Provide the [X, Y] coordinate of the cell's center where the given text is located.  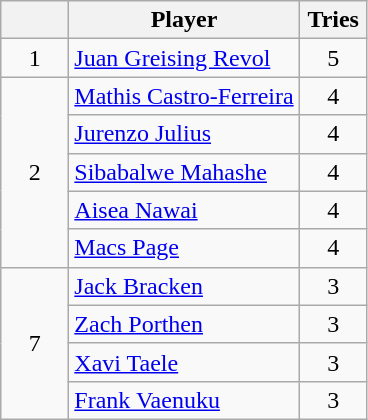
5 [333, 58]
Aisea Nawai [184, 210]
2 [35, 172]
Frank Vaenuku [184, 400]
Macs Page [184, 248]
7 [35, 343]
Mathis Castro-Ferreira [184, 96]
Jack Bracken [184, 286]
Tries [333, 20]
Xavi Taele [184, 362]
1 [35, 58]
Juan Greising Revol [184, 58]
Zach Porthen [184, 324]
Jurenzo Julius [184, 134]
Sibabalwe Mahashe [184, 172]
Player [184, 20]
